Pinpoint the cell where the given text exists, returning its (x, y) midpoint coordinate. 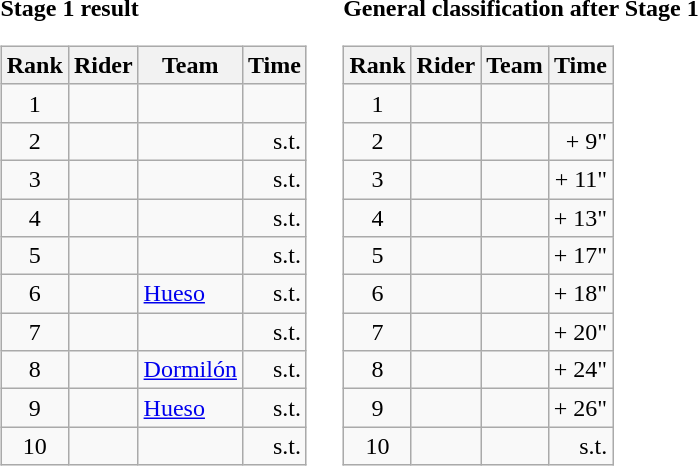
+ 11" (580, 179)
+ 20" (580, 332)
+ 17" (580, 256)
+ 24" (580, 370)
+ 9" (580, 141)
+ 18" (580, 294)
+ 13" (580, 217)
Dormilón (190, 370)
+ 26" (580, 408)
